Capture the cell that displays the provided text and extract its (X, Y) central coordinate. 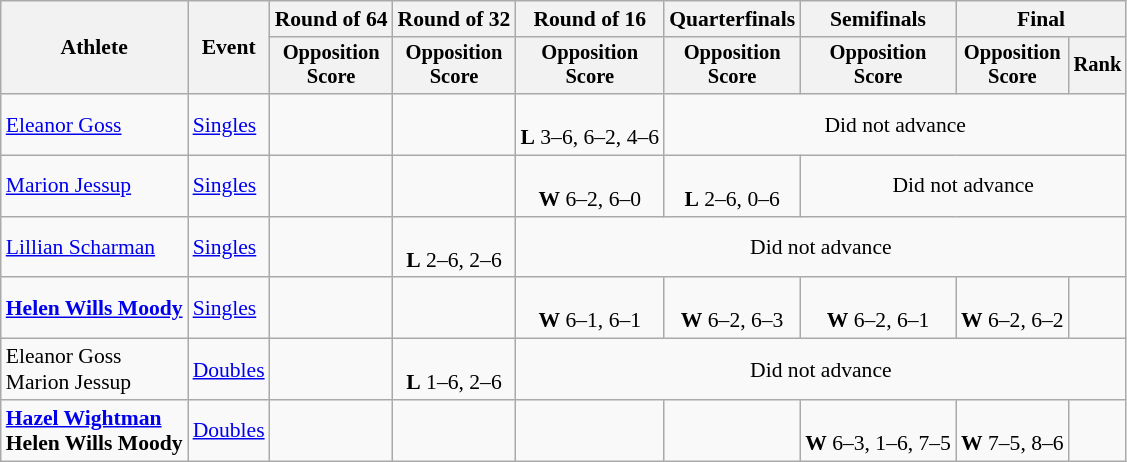
Final (1041, 19)
W 6–2, 6–0 (590, 186)
Event (229, 48)
W 6–2, 6–3 (732, 308)
L 2–6, 2–6 (454, 248)
Quarterfinals (732, 19)
L 3–6, 6–2, 4–6 (590, 124)
W 6–2, 6–2 (1012, 308)
Rank (1098, 66)
Helen Wills Moody (94, 308)
Eleanor Goss Marion Jessup (94, 370)
Round of 32 (454, 19)
W 6–3, 1–6, 7–5 (878, 430)
W 7–5, 8–6 (1012, 430)
Marion Jessup (94, 186)
W 6–1, 6–1 (590, 308)
L 2–6, 0–6 (732, 186)
W 6–2, 6–1 (878, 308)
Athlete (94, 48)
Lillian Scharman (94, 248)
Round of 64 (332, 19)
Round of 16 (590, 19)
Semifinals (878, 19)
Hazel Wightman Helen Wills Moody (94, 430)
L 1–6, 2–6 (454, 370)
Eleanor Goss (94, 124)
